Determine the (X, Y) coordinate at the center of the cell enclosing the given text.  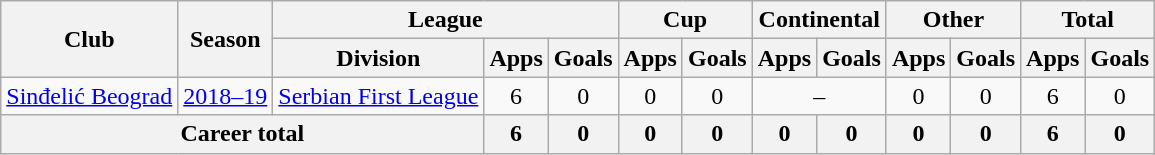
Club (90, 39)
Season (226, 39)
Cup (685, 20)
Total (1088, 20)
Division (378, 58)
League (446, 20)
Continental (819, 20)
2018–19 (226, 96)
Career total (242, 134)
Other (953, 20)
Serbian First League (378, 96)
– (819, 96)
Sinđelić Beograd (90, 96)
